Determine the (x, y) coordinate at the center of the cell enclosing the given text.  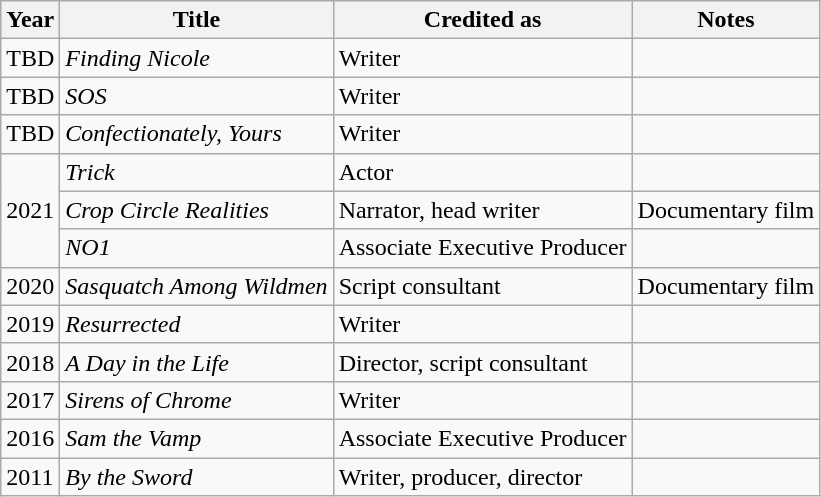
Finding Nicole (196, 58)
2019 (30, 324)
Narrator, head writer (482, 210)
Year (30, 20)
SOS (196, 96)
Writer, producer, director (482, 477)
Crop Circle Realities (196, 210)
Confectionately, Yours (196, 134)
2017 (30, 400)
Title (196, 20)
Credited as (482, 20)
2021 (30, 210)
Sirens of Chrome (196, 400)
Resurrected (196, 324)
Trick (196, 172)
Sasquatch Among Wildmen (196, 286)
Script consultant (482, 286)
By the Sword (196, 477)
Notes (726, 20)
2018 (30, 362)
Sam the Vamp (196, 438)
A Day in the Life (196, 362)
Actor (482, 172)
2011 (30, 477)
NO1 (196, 248)
2020 (30, 286)
2016 (30, 438)
Director, script consultant (482, 362)
